For the text-containing cell, return its midpoint in (x, y) coordinate format. 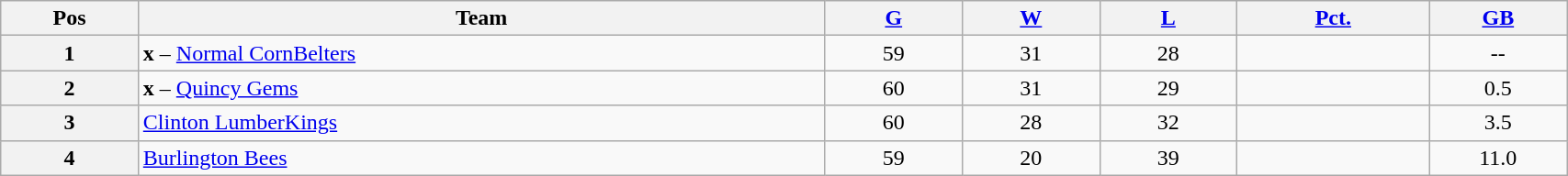
W (1032, 18)
3.5 (1498, 123)
4 (70, 158)
1 (70, 53)
11.0 (1498, 158)
2 (70, 88)
G (894, 18)
29 (1168, 88)
L (1168, 18)
x – Normal CornBelters (481, 53)
Pos (70, 18)
GB (1498, 18)
x – Quincy Gems (481, 88)
0.5 (1498, 88)
20 (1032, 158)
32 (1168, 123)
39 (1168, 158)
3 (70, 123)
Team (481, 18)
Clinton LumberKings (481, 123)
Burlington Bees (481, 158)
-- (1498, 53)
Pct. (1334, 18)
